Return the (X, Y) coordinate for the center point of the cell that contains the specified text.  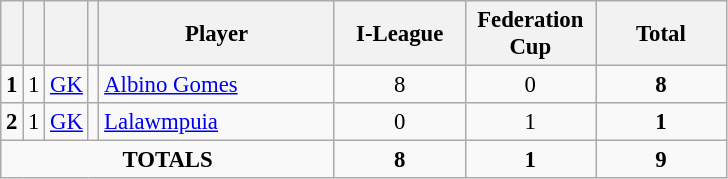
Federation Cup (530, 34)
Lalawmpuia (217, 122)
I-League (400, 34)
Player (217, 34)
Albino Gomes (217, 85)
2 (12, 122)
Total (662, 34)
9 (662, 160)
TOTALS (168, 160)
